Return (x, y) of the center of cell containing provided text 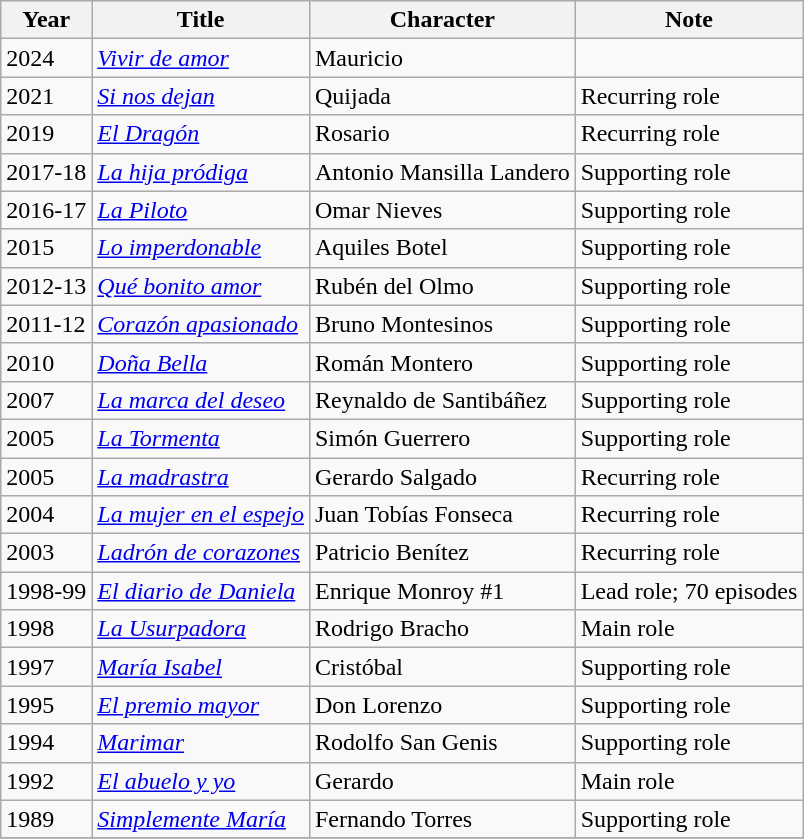
2017-18 (46, 172)
Simplemente María (201, 819)
Antonio Mansilla Landero (442, 172)
2015 (46, 248)
Qué bonito amor (201, 286)
La madrastra (201, 477)
2019 (46, 134)
2016-17 (46, 210)
Fernando Torres (442, 819)
1995 (46, 705)
1998-99 (46, 591)
Gerardo Salgado (442, 477)
2011-12 (46, 324)
El abuelo y yo (201, 781)
2007 (46, 400)
Juan Tobías Fonseca (442, 515)
La mujer en el espejo (201, 515)
Quijada (442, 96)
Year (46, 20)
El Dragón (201, 134)
Ladrón de corazones (201, 553)
Omar Nieves (442, 210)
Patricio Benítez (442, 553)
2021 (46, 96)
La hija pródiga (201, 172)
Reynaldo de Santibáñez (442, 400)
Rodrigo Bracho (442, 629)
2010 (46, 362)
El diario de Daniela (201, 591)
1994 (46, 743)
Simón Guerrero (442, 438)
Title (201, 20)
Si nos dejan (201, 96)
Character (442, 20)
Gerardo (442, 781)
Bruno Montesinos (442, 324)
2024 (46, 58)
2012-13 (46, 286)
Román Montero (442, 362)
La marca del deseo (201, 400)
Doña Bella (201, 362)
La Usurpadora (201, 629)
Marimar (201, 743)
La Tormenta (201, 438)
El premio mayor (201, 705)
1992 (46, 781)
Aquiles Botel (442, 248)
Rodolfo San Genis (442, 743)
2004 (46, 515)
Lead role; 70 episodes (689, 591)
Cristóbal (442, 667)
1998 (46, 629)
Lo imperdonable (201, 248)
Vivir de amor (201, 58)
Enrique Monroy #1 (442, 591)
Rosario (442, 134)
Mauricio (442, 58)
Don Lorenzo (442, 705)
1989 (46, 819)
1997 (46, 667)
Rubén del Olmo (442, 286)
La Piloto (201, 210)
María Isabel (201, 667)
Note (689, 20)
Corazón apasionado (201, 324)
2003 (46, 553)
